Capture the cell that displays the provided text and extract its (X, Y) central coordinate. 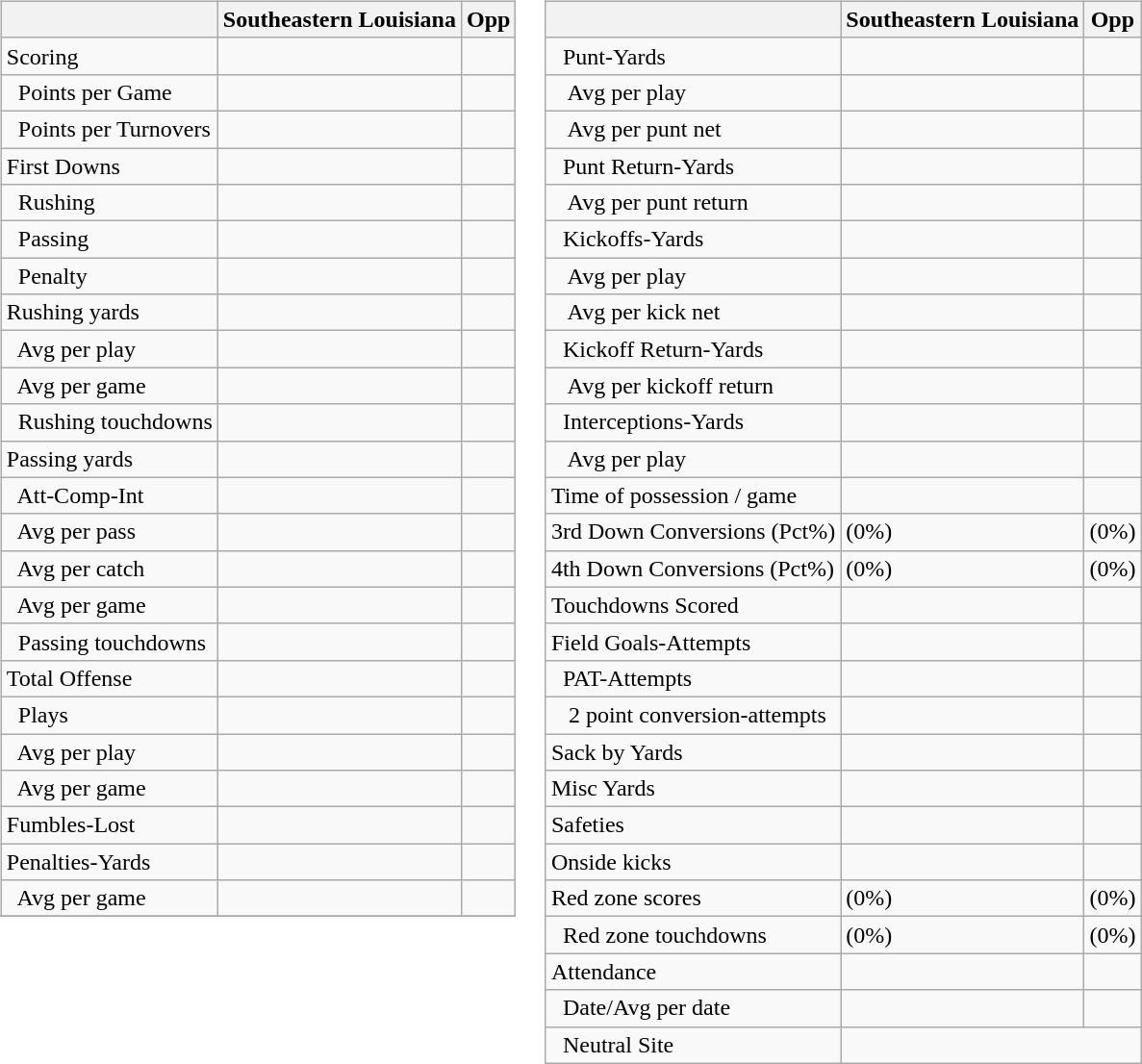
Passing touchdowns (110, 642)
Punt-Yards (693, 56)
Red zone touchdowns (693, 935)
Att-Comp-Int (110, 495)
Total Offense (110, 678)
Avg per kickoff return (693, 386)
Penalties-Yards (110, 862)
Avg per catch (110, 569)
First Downs (110, 166)
Plays (110, 715)
Rushing (110, 203)
Neutral Site (693, 1045)
Scoring (110, 56)
Rushing touchdowns (110, 422)
2 point conversion-attempts (693, 715)
Passing yards (110, 459)
Kickoff Return-Yards (693, 349)
Points per Game (110, 92)
Field Goals-Attempts (693, 642)
Penalty (110, 276)
Points per Turnovers (110, 129)
Onside kicks (693, 862)
Fumbles-Lost (110, 825)
Rushing yards (110, 313)
Avg per pass (110, 532)
Date/Avg per date (693, 1008)
Interceptions-Yards (693, 422)
Avg per punt return (693, 203)
Safeties (693, 825)
Punt Return-Yards (693, 166)
PAT-Attempts (693, 678)
Red zone scores (693, 899)
4th Down Conversions (Pct%) (693, 569)
Touchdowns Scored (693, 605)
Avg per punt net (693, 129)
Misc Yards (693, 789)
Time of possession / game (693, 495)
Sack by Yards (693, 751)
Avg per kick net (693, 313)
3rd Down Conversions (Pct%) (693, 532)
Kickoffs-Yards (693, 240)
Passing (110, 240)
Attendance (693, 972)
